Provide the [X, Y] coordinate of the cell's center where the given text is located.  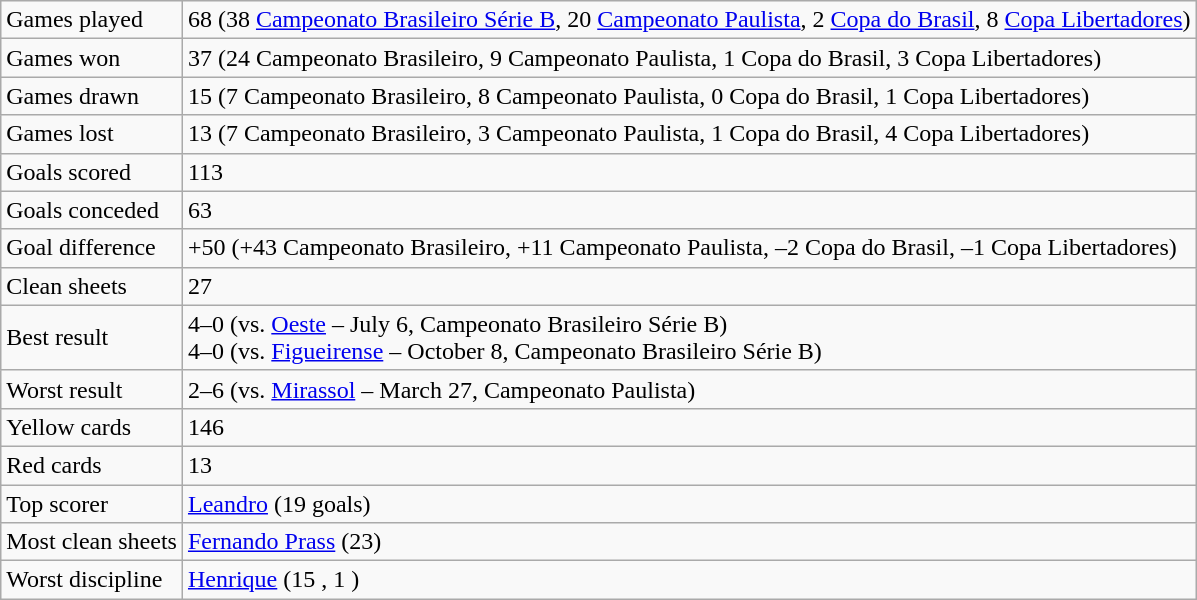
37 (24 Campeonato Brasileiro, 9 Campeonato Paulista, 1 Copa do Brasil, 3 Copa Libertadores) [689, 58]
Games drawn [92, 96]
27 [689, 286]
Games played [92, 20]
Goal difference [92, 248]
Games won [92, 58]
Fernando Prass (23) [689, 542]
Henrique (15 , 1 ) [689, 580]
Worst discipline [92, 580]
13 (7 Campeonato Brasileiro, 3 Campeonato Paulista, 1 Copa do Brasil, 4 Copa Libertadores) [689, 134]
68 (38 Campeonato Brasileiro Série B, 20 Campeonato Paulista, 2 Copa do Brasil, 8 Copa Libertadores) [689, 20]
Games lost [92, 134]
146 [689, 427]
Red cards [92, 465]
Clean sheets [92, 286]
13 [689, 465]
Goals conceded [92, 210]
2–6 (vs. Mirassol – March 27, Campeonato Paulista) [689, 389]
Best result [92, 338]
Worst result [92, 389]
Top scorer [92, 503]
63 [689, 210]
Leandro (19 goals) [689, 503]
15 (7 Campeonato Brasileiro, 8 Campeonato Paulista, 0 Copa do Brasil, 1 Copa Libertadores) [689, 96]
Goals scored [92, 172]
+50 (+43 Campeonato Brasileiro, +11 Campeonato Paulista, –2 Copa do Brasil, –1 Copa Libertadores) [689, 248]
Yellow cards [92, 427]
Most clean sheets [92, 542]
4–0 (vs. Oeste – July 6, Campeonato Brasileiro Série B) 4–0 (vs. Figueirense – October 8, Campeonato Brasileiro Série B) [689, 338]
113 [689, 172]
